Pinpoint the cell where the given text exists, returning its (x, y) midpoint coordinate. 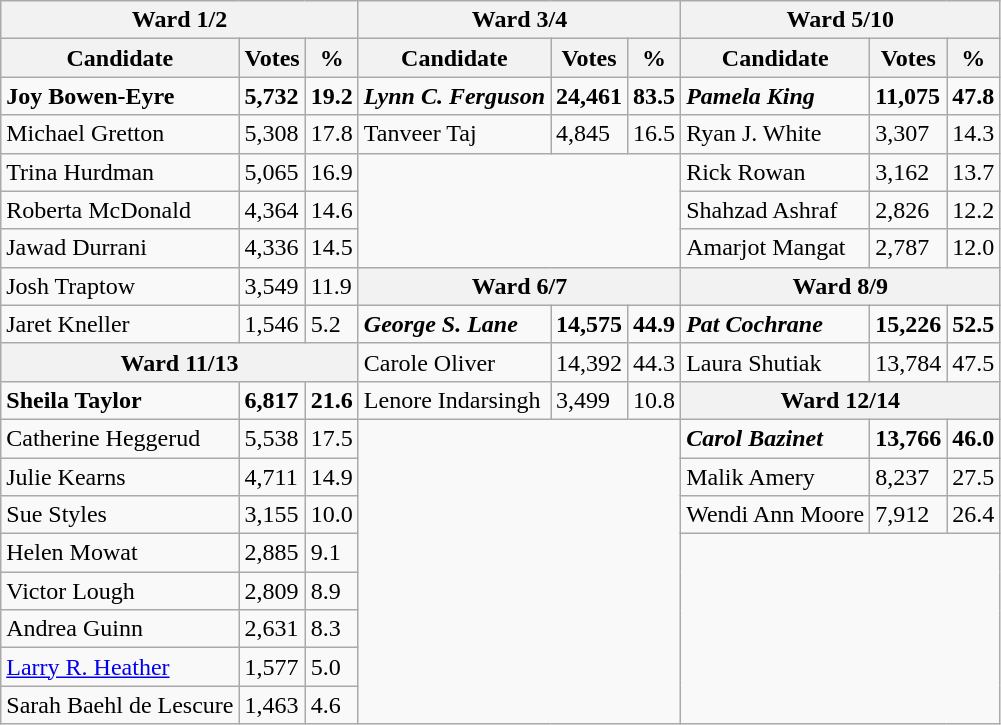
Amarjot Mangat (776, 248)
Helen Mowat (120, 553)
13.7 (974, 172)
12.0 (974, 248)
Ward 1/2 (180, 20)
Tanveer Taj (454, 134)
14,575 (590, 324)
14.9 (332, 477)
9.1 (332, 553)
2,826 (908, 210)
5,732 (272, 96)
Carol Bazinet (776, 438)
1,546 (272, 324)
Pamela King (776, 96)
16.5 (654, 134)
52.5 (974, 324)
Joy Bowen-Eyre (120, 96)
19.2 (332, 96)
Rick Rowan (776, 172)
14.3 (974, 134)
10.8 (654, 400)
46.0 (974, 438)
Ward 12/14 (840, 400)
13,766 (908, 438)
5,308 (272, 134)
2,885 (272, 553)
4,711 (272, 477)
21.6 (332, 400)
11.9 (332, 286)
5.0 (332, 667)
Lenore Indarsingh (454, 400)
8.9 (332, 591)
3,162 (908, 172)
4,336 (272, 248)
17.5 (332, 438)
47.8 (974, 96)
Shahzad Ashraf (776, 210)
Ward 11/13 (180, 362)
3,499 (590, 400)
1,577 (272, 667)
4,845 (590, 134)
11,075 (908, 96)
Larry R. Heather (120, 667)
Pat Cochrane (776, 324)
8.3 (332, 629)
1,463 (272, 705)
17.8 (332, 134)
3,549 (272, 286)
Catherine Heggerud (120, 438)
15,226 (908, 324)
2,787 (908, 248)
Victor Lough (120, 591)
3,155 (272, 515)
44.3 (654, 362)
44.9 (654, 324)
5.2 (332, 324)
27.5 (974, 477)
13,784 (908, 362)
5,538 (272, 438)
4,364 (272, 210)
3,307 (908, 134)
24,461 (590, 96)
Sheila Taylor (120, 400)
Ward 5/10 (840, 20)
14.6 (332, 210)
Ward 8/9 (840, 286)
Jaret Kneller (120, 324)
Sarah Baehl de Lescure (120, 705)
Malik Amery (776, 477)
7,912 (908, 515)
2,809 (272, 591)
47.5 (974, 362)
Roberta McDonald (120, 210)
Laura Shutiak (776, 362)
10.0 (332, 515)
Josh Traptow (120, 286)
5,065 (272, 172)
8,237 (908, 477)
2,631 (272, 629)
Lynn C. Ferguson (454, 96)
Michael Gretton (120, 134)
83.5 (654, 96)
26.4 (974, 515)
Andrea Guinn (120, 629)
Ward 6/7 (519, 286)
Jawad Durrani (120, 248)
Sue Styles (120, 515)
Julie Kearns (120, 477)
14.5 (332, 248)
4.6 (332, 705)
14,392 (590, 362)
Carole Oliver (454, 362)
Ward 3/4 (519, 20)
12.2 (974, 210)
George S. Lane (454, 324)
Ryan J. White (776, 134)
16.9 (332, 172)
Wendi Ann Moore (776, 515)
Trina Hurdman (120, 172)
6,817 (272, 400)
